Provide the (X, Y) coordinate of the cell's center where the given text is located.  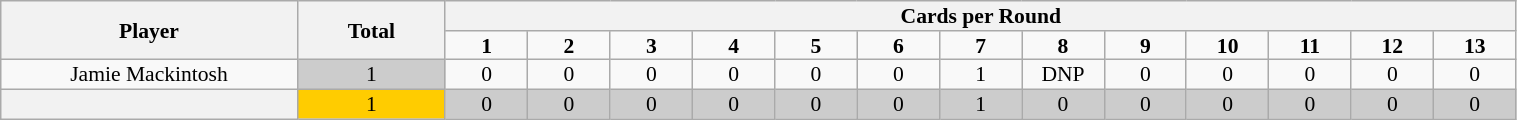
DNP (1063, 75)
4 (733, 46)
Player (149, 30)
7 (980, 46)
6 (898, 46)
11 (1310, 46)
8 (1063, 46)
Jamie Mackintosh (149, 75)
13 (1474, 46)
9 (1145, 46)
3 (651, 46)
Cards per Round (980, 16)
10 (1227, 46)
5 (816, 46)
12 (1392, 46)
2 (569, 46)
Total (371, 30)
